Return the [x, y] coordinate for the center point of the cell that contains the specified text.  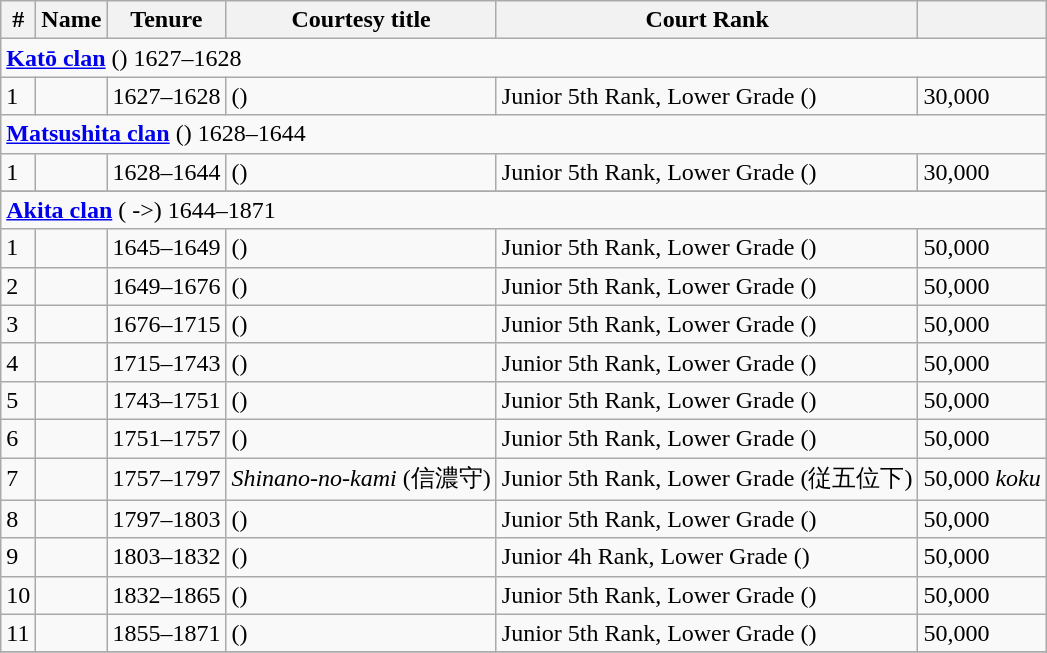
11 [18, 633]
1797–1803 [166, 519]
1743–1751 [166, 400]
Name [72, 20]
1645–1649 [166, 248]
1757–1797 [166, 480]
2 [18, 286]
Akita clan ( ->) 1644–1871 [524, 210]
1676–1715 [166, 324]
8 [18, 519]
9 [18, 557]
# [18, 20]
1715–1743 [166, 362]
3 [18, 324]
1628–1644 [166, 172]
1751–1757 [166, 438]
1803–1832 [166, 557]
6 [18, 438]
10 [18, 595]
1855–1871 [166, 633]
5 [18, 400]
Katō clan () 1627–1628 [524, 58]
1832–1865 [166, 595]
1649–1676 [166, 286]
4 [18, 362]
Court Rank [707, 20]
Junior 5th Rank, Lower Grade (従五位下) [707, 480]
Courtesy title [361, 20]
Shinano-no-kami (信濃守) [361, 480]
1627–1628 [166, 96]
Junior 4h Rank, Lower Grade () [707, 557]
7 [18, 480]
Matsushita clan () 1628–1644 [524, 134]
50,000 koku [982, 480]
Tenure [166, 20]
